For the text-containing cell, return its midpoint in (x, y) coordinate format. 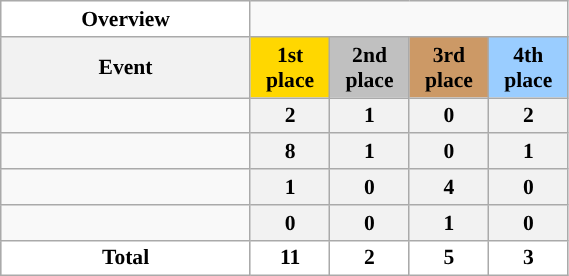
3rd place (448, 68)
8 (290, 152)
2nd place (370, 68)
Overview (126, 19)
4th place (528, 68)
Total (126, 258)
5 (448, 258)
3 (528, 258)
Event (126, 68)
4 (448, 187)
1st place (290, 68)
11 (290, 258)
